Determine the (X, Y) coordinate at the center of the cell enclosing the given text.  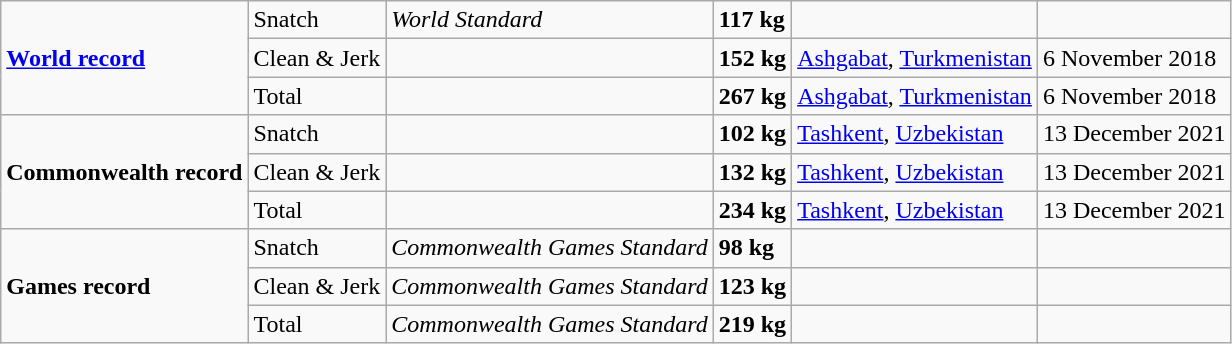
102 kg (752, 134)
World record (124, 58)
World Standard (550, 20)
98 kg (752, 248)
267 kg (752, 96)
132 kg (752, 172)
Games record (124, 286)
Commonwealth record (124, 172)
219 kg (752, 324)
117 kg (752, 20)
152 kg (752, 58)
234 kg (752, 210)
123 kg (752, 286)
